Provide the [x, y] coordinate of the cell's center where the given text is located.  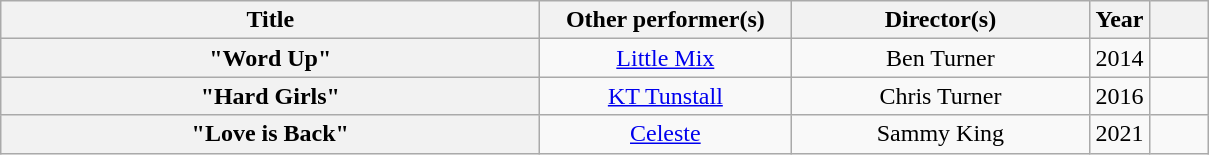
Ben Turner [940, 58]
Chris Turner [940, 96]
Title [270, 20]
2014 [1120, 58]
2021 [1120, 134]
"Hard Girls" [270, 96]
Year [1120, 20]
Little Mix [666, 58]
Other performer(s) [666, 20]
KT Tunstall [666, 96]
Director(s) [940, 20]
Celeste [666, 134]
"Word Up" [270, 58]
"Love is Back" [270, 134]
2016 [1120, 96]
Sammy King [940, 134]
